Provide the (X, Y) coordinate of the cell's center where the given text is located.  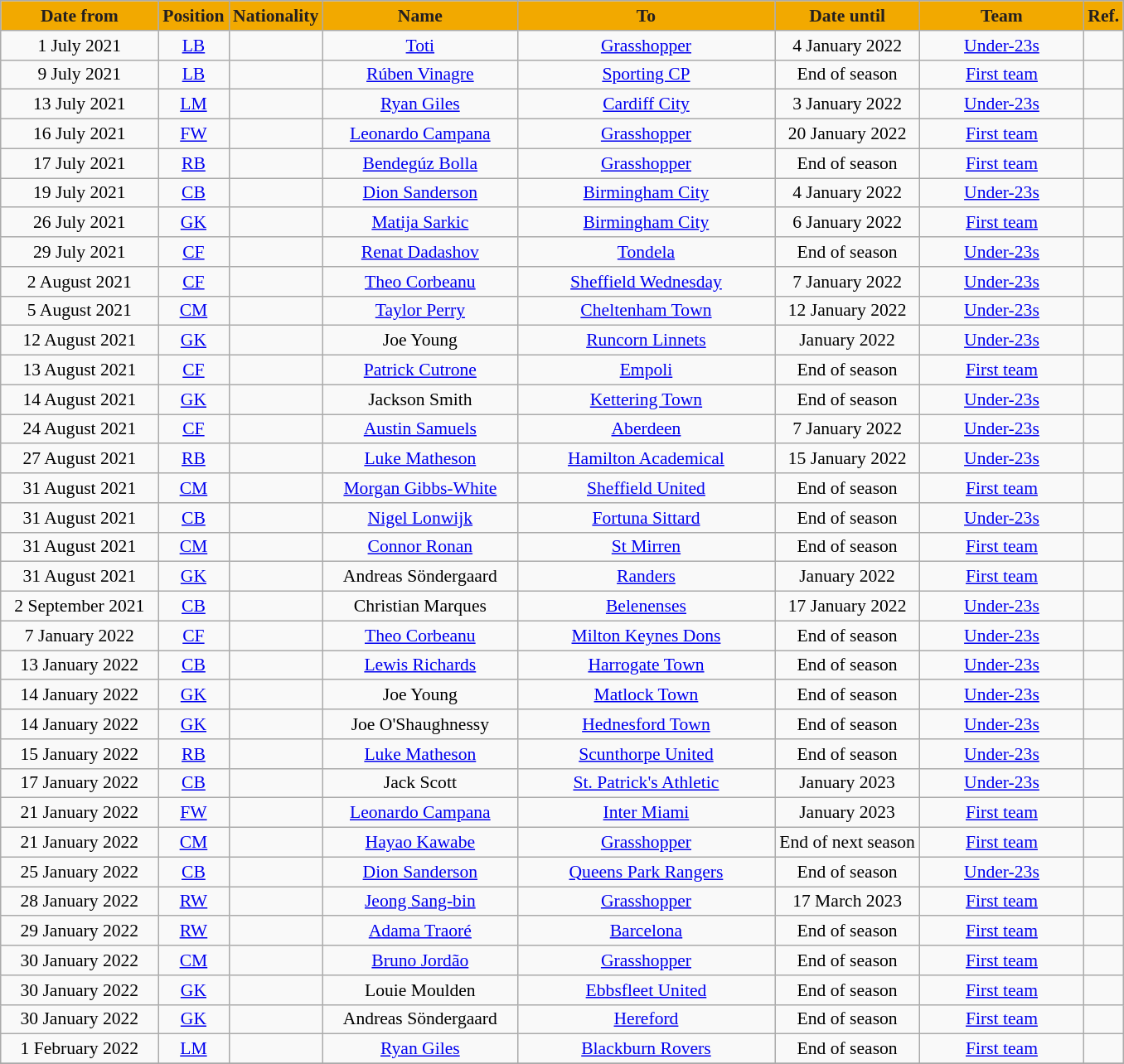
12 August 2021 (80, 341)
2 August 2021 (80, 282)
Connor Ronan (419, 547)
Barcelona (646, 931)
16 July 2021 (80, 134)
2 September 2021 (80, 607)
Toti (419, 46)
Renat Dadashov (419, 252)
Team (1002, 16)
Hednesford Town (646, 724)
6 January 2022 (847, 223)
1 February 2022 (80, 1049)
Queens Park Rangers (646, 872)
24 August 2021 (80, 429)
Nationality (275, 16)
19 July 2021 (80, 193)
Name (419, 16)
Jeong Sang-bin (419, 902)
Bruno Jordão (419, 960)
Sheffield United (646, 488)
13 July 2021 (80, 104)
9 July 2021 (80, 75)
Sheffield Wednesday (646, 282)
Belenenses (646, 607)
Blackburn Rovers (646, 1049)
Sporting CP (646, 75)
Patrick Cutrone (419, 370)
To (646, 16)
Harrogate Town (646, 665)
Date from (80, 16)
12 January 2022 (847, 311)
17 March 2023 (847, 902)
Empoli (646, 370)
27 August 2021 (80, 459)
1 July 2021 (80, 46)
5 August 2021 (80, 311)
Hereford (646, 1019)
Kettering Town (646, 399)
Joe O'Shaughnessy (419, 724)
Matlock Town (646, 695)
Nigel Lonwijk (419, 518)
Louie Moulden (419, 990)
Hayao Kawabe (419, 843)
St Mirren (646, 547)
Austin Samuels (419, 429)
25 January 2022 (80, 872)
Position (194, 16)
Rúben Vinagre (419, 75)
13 August 2021 (80, 370)
Tondela (646, 252)
20 January 2022 (847, 134)
3 January 2022 (847, 104)
26 July 2021 (80, 223)
Milton Keynes Dons (646, 636)
St. Patrick's Athletic (646, 783)
Ebbsfleet United (646, 990)
Runcorn Linnets (646, 341)
Jackson Smith (419, 399)
29 January 2022 (80, 931)
Matija Sarkic (419, 223)
Inter Miami (646, 813)
Cardiff City (646, 104)
Morgan Gibbs-White (419, 488)
Fortuna Sittard (646, 518)
29 July 2021 (80, 252)
28 January 2022 (80, 902)
Cheltenham Town (646, 311)
Hamilton Academical (646, 459)
Randers (646, 577)
14 August 2021 (80, 399)
Ref. (1103, 16)
End of next season (847, 843)
Aberdeen (646, 429)
13 January 2022 (80, 665)
Lewis Richards (419, 665)
Date until (847, 16)
Taylor Perry (419, 311)
Bendegúz Bolla (419, 163)
17 July 2021 (80, 163)
Adama Traoré (419, 931)
Jack Scott (419, 783)
Scunthorpe United (646, 754)
Christian Marques (419, 607)
